Identify which cell holds the provided text, then report its [x, y] central coordinate. 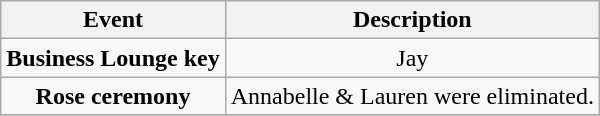
Business Lounge key [113, 58]
Jay [412, 58]
Annabelle & Lauren were eliminated. [412, 96]
Rose ceremony [113, 96]
Description [412, 20]
Event [113, 20]
